Locate the cell with the specified text and output its (x, y) center coordinate. 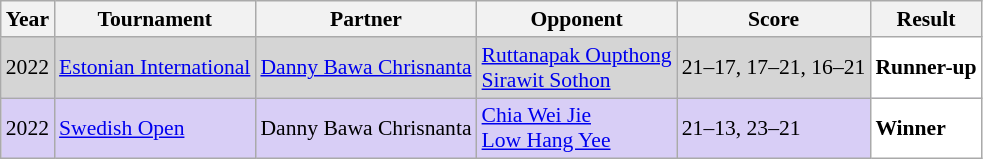
Year (28, 19)
Opponent (577, 19)
Score (774, 19)
Tournament (154, 19)
21–13, 23–21 (774, 128)
Partner (366, 19)
Estonian International (154, 68)
Winner (926, 128)
Runner-up (926, 68)
21–17, 17–21, 16–21 (774, 68)
Ruttanapak Oupthong Sirawit Sothon (577, 68)
Result (926, 19)
Swedish Open (154, 128)
Chia Wei Jie Low Hang Yee (577, 128)
